For the text-containing cell, return its midpoint in [X, Y] coordinate format. 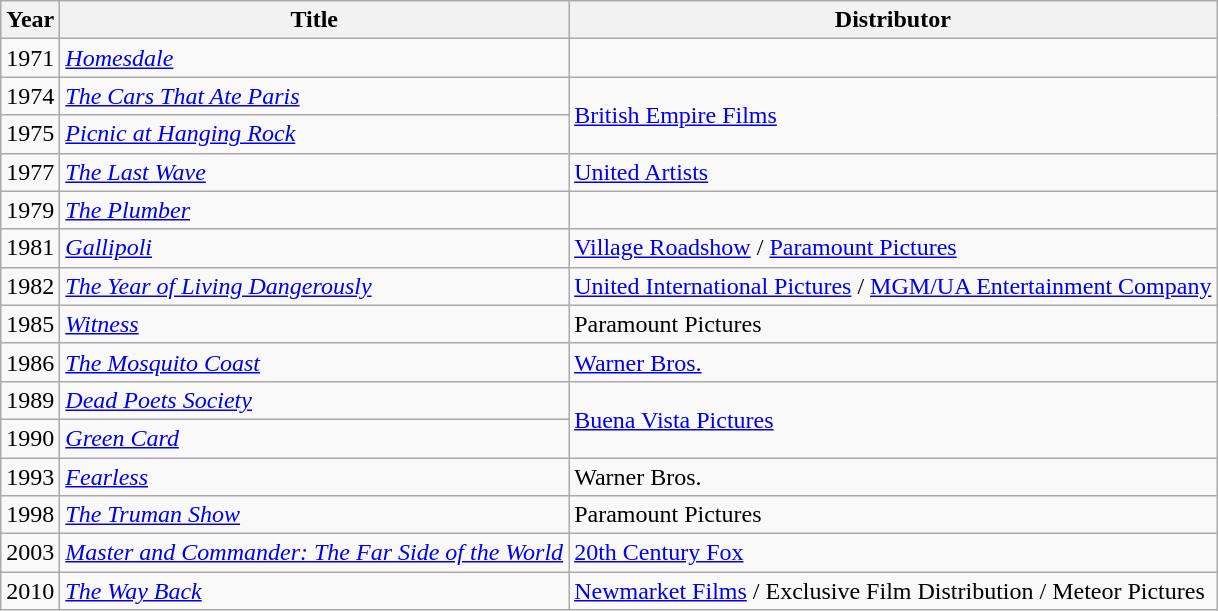
United Artists [893, 172]
Green Card [314, 438]
The Cars That Ate Paris [314, 96]
British Empire Films [893, 115]
1974 [30, 96]
1993 [30, 477]
Village Roadshow / Paramount Pictures [893, 248]
1981 [30, 248]
Gallipoli [314, 248]
The Mosquito Coast [314, 362]
1975 [30, 134]
Homesdale [314, 58]
1989 [30, 400]
1985 [30, 324]
1998 [30, 515]
Witness [314, 324]
1979 [30, 210]
The Last Wave [314, 172]
Picnic at Hanging Rock [314, 134]
Newmarket Films / Exclusive Film Distribution / Meteor Pictures [893, 591]
1971 [30, 58]
United International Pictures / MGM/UA Entertainment Company [893, 286]
The Way Back [314, 591]
2003 [30, 553]
The Truman Show [314, 515]
2010 [30, 591]
20th Century Fox [893, 553]
Fearless [314, 477]
1986 [30, 362]
Dead Poets Society [314, 400]
Buena Vista Pictures [893, 419]
Title [314, 20]
The Plumber [314, 210]
The Year of Living Dangerously [314, 286]
1990 [30, 438]
Distributor [893, 20]
Year [30, 20]
Master and Commander: The Far Side of the World [314, 553]
1982 [30, 286]
1977 [30, 172]
